Search for the cell housing the specified text and yield its (x, y) center coordinate. 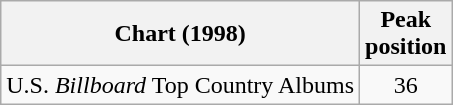
Chart (1998) (180, 34)
Peakposition (406, 34)
36 (406, 85)
U.S. Billboard Top Country Albums (180, 85)
